Determine the (X, Y) coordinate at the center of the cell enclosing the given text.  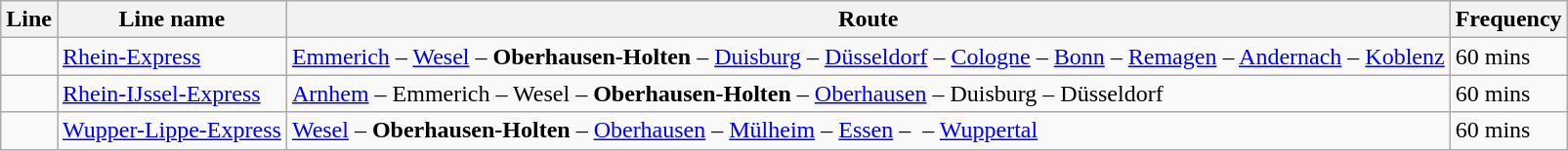
Rhein-IJssel-Express (172, 94)
Line (29, 19)
Route (868, 19)
Rhein-Express (172, 57)
Line name (172, 19)
Wesel – Oberhausen-Holten – Oberhausen – Mülheim – Essen – – Wuppertal (868, 131)
Frequency (1508, 19)
Emmerich – Wesel – Oberhausen-Holten – Duisburg – Düsseldorf – Cologne – Bonn – Remagen – Andernach – Koblenz (868, 57)
Wupper-Lippe-Express (172, 131)
Arnhem – Emmerich – Wesel – Oberhausen-Holten – Oberhausen – Duisburg – Düsseldorf (868, 94)
